Return the (X, Y) coordinate for the center point of the cell that contains the specified text.  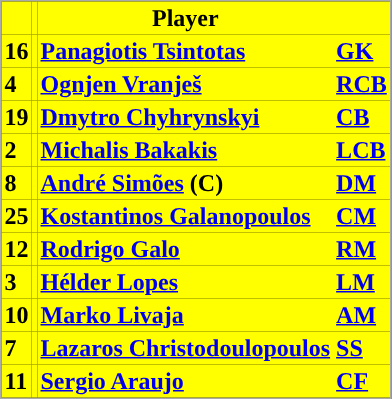
RM (362, 248)
16 (17, 50)
CM (362, 216)
André Simões (C) (186, 182)
RCB (362, 84)
10 (17, 314)
Player (186, 18)
Kostantinos Galanopoulos (186, 216)
SS (362, 348)
19 (17, 116)
Michalis Bakakis (186, 150)
8 (17, 182)
Marko Livaja (186, 314)
12 (17, 248)
CF (362, 380)
3 (17, 282)
Rodrigo Galo (186, 248)
DM (362, 182)
Hélder Lopes (186, 282)
CB (362, 116)
Ognjen Vranješ (186, 84)
4 (17, 84)
2 (17, 150)
LCB (362, 150)
25 (17, 216)
Panagiotis Tsintotas (186, 50)
Lazaros Christodoulopoulos (186, 348)
LM (362, 282)
AM (362, 314)
Sergio Araujo (186, 380)
11 (17, 380)
Dmytro Chyhrynskyi (186, 116)
GK (362, 50)
7 (17, 348)
